Pinpoint the cell where the given text exists, returning its (X, Y) midpoint coordinate. 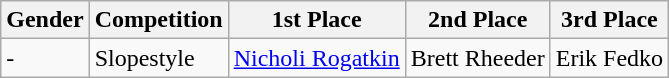
Brett Rheeder (478, 58)
Gender (45, 20)
Nicholi Rogatkin (316, 58)
3rd Place (609, 20)
Slopestyle (158, 58)
2nd Place (478, 20)
1st Place (316, 20)
- (45, 58)
Competition (158, 20)
Erik Fedko (609, 58)
